Return the (X, Y) coordinate for the center point of the cell that contains the specified text.  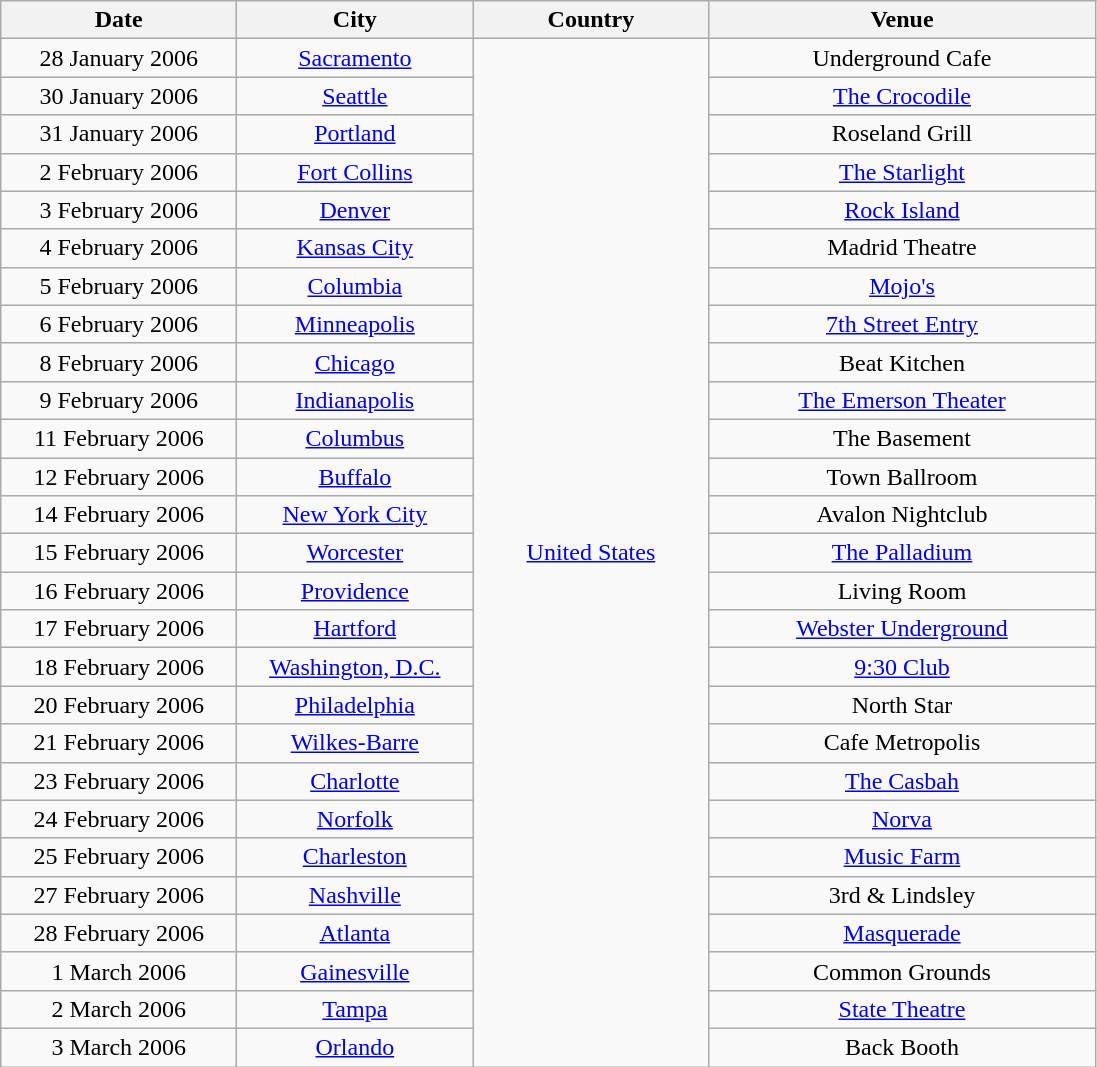
Nashville (355, 895)
6 February 2006 (119, 324)
11 February 2006 (119, 438)
State Theatre (902, 1009)
17 February 2006 (119, 629)
Columbia (355, 286)
Rock Island (902, 210)
Sacramento (355, 58)
9:30 Club (902, 667)
Cafe Metropolis (902, 743)
Masquerade (902, 933)
18 February 2006 (119, 667)
Hartford (355, 629)
Underground Cafe (902, 58)
3 February 2006 (119, 210)
Beat Kitchen (902, 362)
5 February 2006 (119, 286)
Living Room (902, 591)
Columbus (355, 438)
Tampa (355, 1009)
Portland (355, 134)
Country (591, 20)
Minneapolis (355, 324)
27 February 2006 (119, 895)
20 February 2006 (119, 705)
Charlotte (355, 781)
Worcester (355, 553)
Denver (355, 210)
30 January 2006 (119, 96)
16 February 2006 (119, 591)
Wilkes-Barre (355, 743)
City (355, 20)
21 February 2006 (119, 743)
Atlanta (355, 933)
The Crocodile (902, 96)
Orlando (355, 1047)
12 February 2006 (119, 477)
Seattle (355, 96)
Norfolk (355, 819)
28 February 2006 (119, 933)
North Star (902, 705)
Music Farm (902, 857)
31 January 2006 (119, 134)
Kansas City (355, 248)
25 February 2006 (119, 857)
4 February 2006 (119, 248)
3rd & Lindsley (902, 895)
Fort Collins (355, 172)
Indianapolis (355, 400)
The Starlight (902, 172)
The Basement (902, 438)
Webster Underground (902, 629)
Philadelphia (355, 705)
Back Booth (902, 1047)
14 February 2006 (119, 515)
United States (591, 553)
2 March 2006 (119, 1009)
Venue (902, 20)
2 February 2006 (119, 172)
Charleston (355, 857)
Common Grounds (902, 971)
9 February 2006 (119, 400)
The Casbah (902, 781)
Gainesville (355, 971)
28 January 2006 (119, 58)
Roseland Grill (902, 134)
The Palladium (902, 553)
Mojo's (902, 286)
1 March 2006 (119, 971)
8 February 2006 (119, 362)
Town Ballroom (902, 477)
The Emerson Theater (902, 400)
Chicago (355, 362)
23 February 2006 (119, 781)
Norva (902, 819)
15 February 2006 (119, 553)
7th Street Entry (902, 324)
Providence (355, 591)
Buffalo (355, 477)
Avalon Nightclub (902, 515)
24 February 2006 (119, 819)
Washington, D.C. (355, 667)
Date (119, 20)
New York City (355, 515)
Madrid Theatre (902, 248)
3 March 2006 (119, 1047)
